Detect which cell encompasses the target text, then output its [x, y] center coordinate. 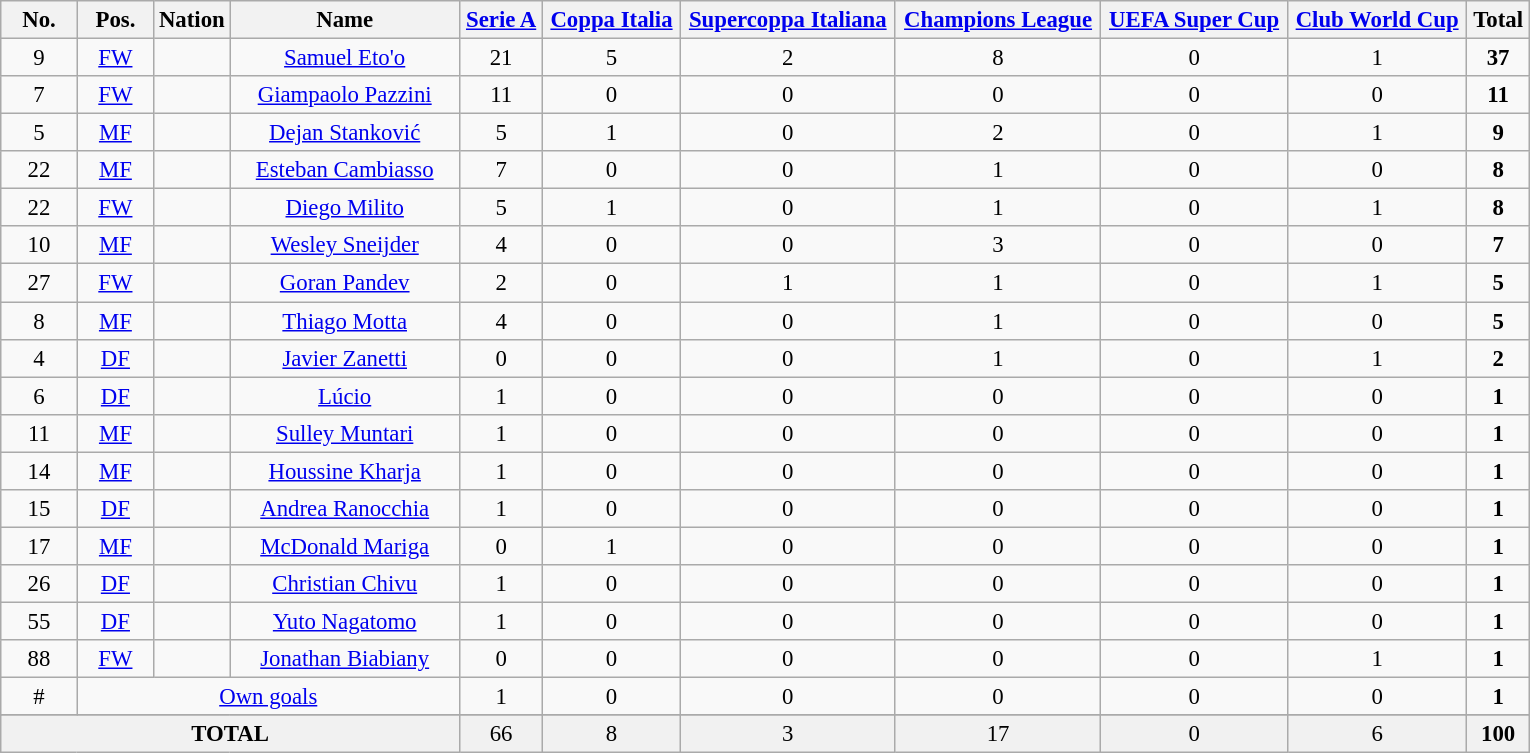
Thiago Motta [344, 321]
55 [39, 621]
Diego Milito [344, 208]
Champions League [998, 20]
66 [501, 734]
21 [501, 58]
Houssine Kharja [344, 471]
Christian Chivu [344, 584]
Lúcio [344, 396]
Serie A [501, 20]
100 [1498, 734]
Supercoppa Italiana [788, 20]
27 [39, 283]
Andrea Ranocchia [344, 509]
TOTAL [230, 734]
Samuel Eto'o [344, 58]
10 [39, 245]
# [39, 697]
37 [1498, 58]
McDonald Mariga [344, 546]
Sulley Muntari [344, 433]
Goran Pandev [344, 283]
No. [39, 20]
26 [39, 584]
Own goals [268, 697]
Nation [192, 20]
Wesley Sneijder [344, 245]
14 [39, 471]
UEFA Super Cup [1194, 20]
Javier Zanetti [344, 358]
Name [344, 20]
Total [1498, 20]
Esteban Cambiasso [344, 170]
Jonathan Biabiany [344, 659]
Yuto Nagatomo [344, 621]
Giampaolo Pazzini [344, 95]
Dejan Stanković [344, 133]
15 [39, 509]
88 [39, 659]
Pos. [115, 20]
Club World Cup [1376, 20]
Coppa Italia [612, 20]
